Return [x, y] of the center of cell containing provided text 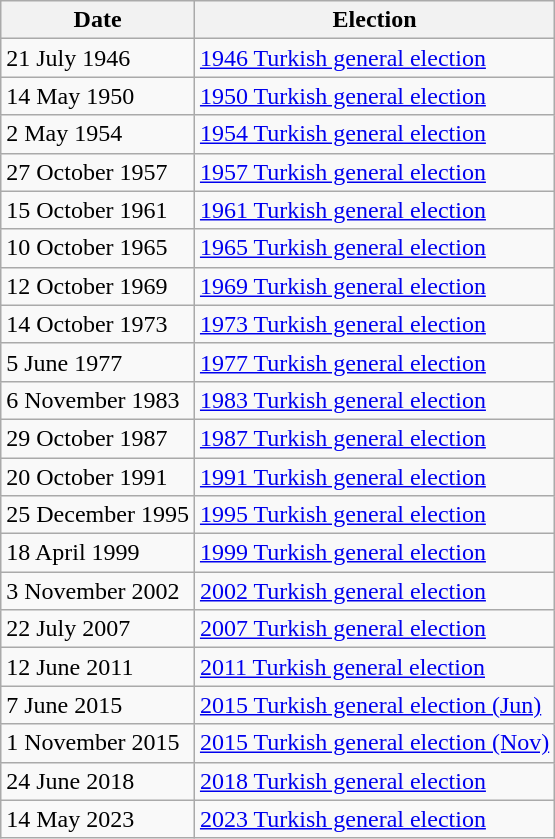
2007 Turkish general election [374, 629]
2 May 1954 [98, 134]
10 October 1965 [98, 248]
2015 Turkish general election (Nov) [374, 743]
1 November 2015 [98, 743]
25 December 1995 [98, 515]
12 June 2011 [98, 667]
1965 Turkish general election [374, 248]
1946 Turkish general election [374, 58]
2023 Turkish general election [374, 819]
2018 Turkish general election [374, 781]
27 October 1957 [98, 172]
12 October 1969 [98, 286]
14 October 1973 [98, 324]
2002 Turkish general election [374, 591]
1977 Turkish general election [374, 362]
1999 Turkish general election [374, 553]
24 June 2018 [98, 781]
6 November 1983 [98, 400]
2015 Turkish general election (Jun) [374, 705]
1950 Turkish general election [374, 96]
1954 Turkish general election [374, 134]
5 June 1977 [98, 362]
20 October 1991 [98, 477]
1969 Turkish general election [374, 286]
2011 Turkish general election [374, 667]
1995 Turkish general election [374, 515]
21 July 1946 [98, 58]
7 June 2015 [98, 705]
22 July 2007 [98, 629]
1957 Turkish general election [374, 172]
1991 Turkish general election [374, 477]
14 May 2023 [98, 819]
1973 Turkish general election [374, 324]
Date [98, 20]
1961 Turkish general election [374, 210]
Election [374, 20]
1987 Turkish general election [374, 438]
29 October 1987 [98, 438]
18 April 1999 [98, 553]
1983 Turkish general election [374, 400]
3 November 2002 [98, 591]
15 October 1961 [98, 210]
14 May 1950 [98, 96]
